Output the [x, y] coordinate of the center of the cell containing the given text.  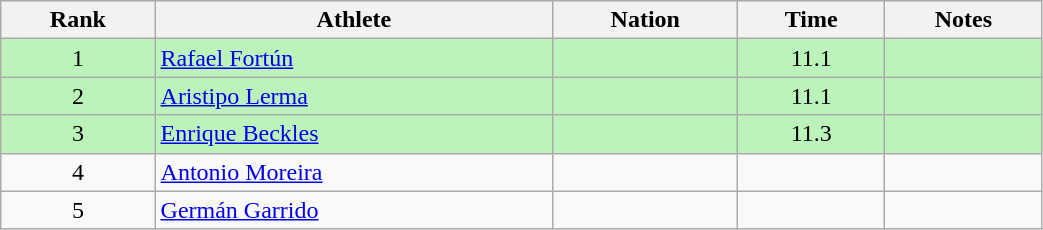
Athlete [354, 20]
Germán Garrido [354, 210]
2 [78, 96]
3 [78, 134]
11.3 [812, 134]
Antonio Moreira [354, 172]
Rank [78, 20]
1 [78, 58]
5 [78, 210]
Enrique Beckles [354, 134]
Aristipo Lerma [354, 96]
4 [78, 172]
Time [812, 20]
Rafael Fortún [354, 58]
Notes [964, 20]
Nation [646, 20]
